Capture the cell that displays the provided text and extract its (X, Y) central coordinate. 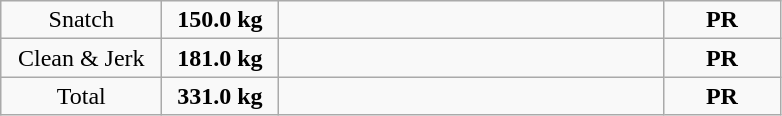
Clean & Jerk (82, 58)
Total (82, 96)
150.0 kg (220, 20)
331.0 kg (220, 96)
Snatch (82, 20)
181.0 kg (220, 58)
